Find where the given text appears and provide that cell's center as (X, Y) coordinate. 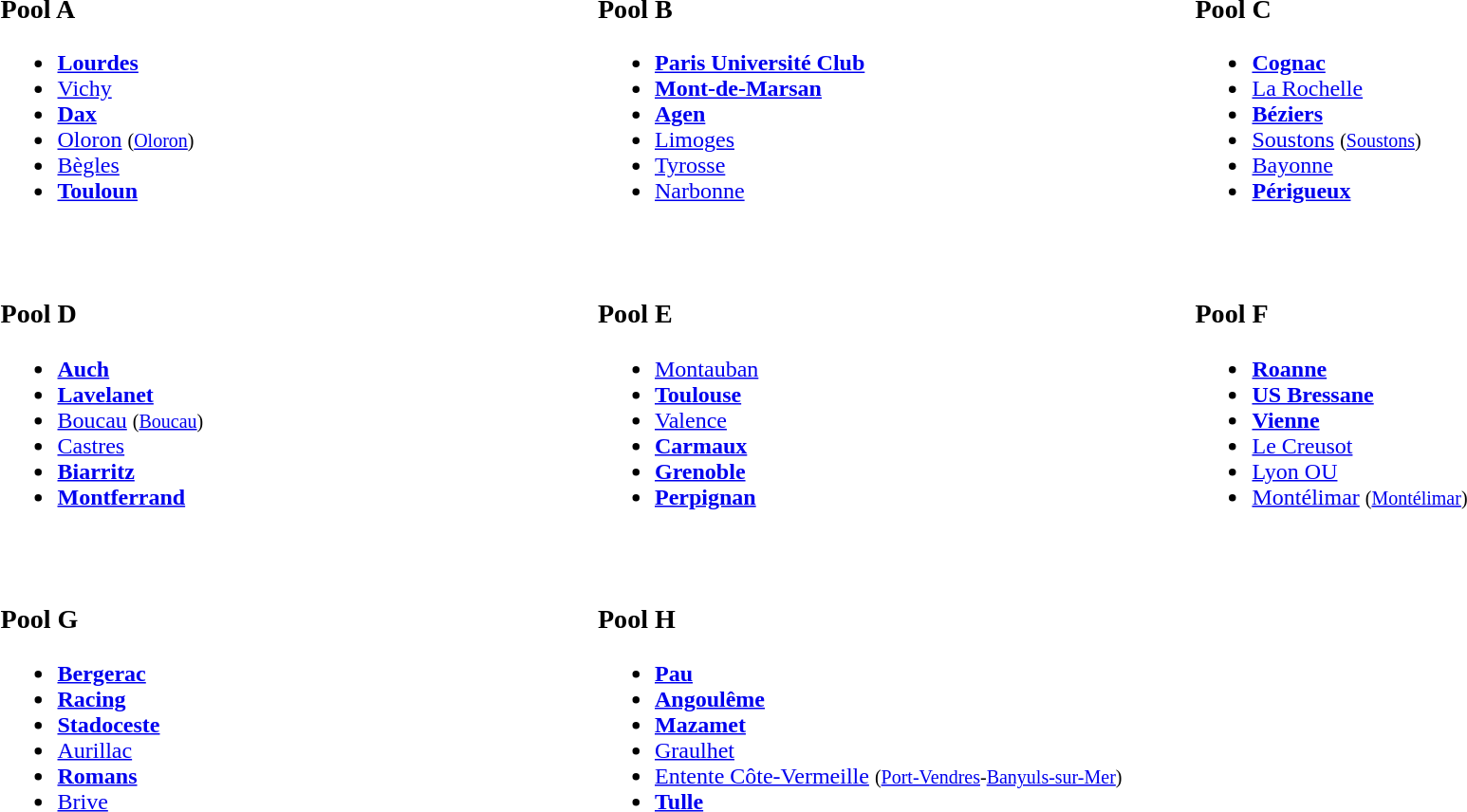
Pool EMontaubanToulouseValenceCarmauxGrenoblePerpignan (887, 389)
